Locate the cell with the specified text and output its [X, Y] center coordinate. 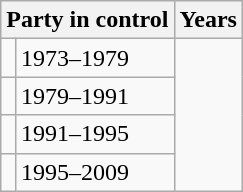
Years [208, 20]
1973–1979 [94, 58]
1995–2009 [94, 172]
1991–1995 [94, 134]
Party in control [88, 20]
1979–1991 [94, 96]
